Scan for the cell matching the given text and deliver its [x, y] coordinate at center. 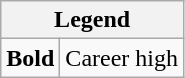
Career high [122, 58]
Legend [92, 20]
Bold [30, 58]
